Extract the [X, Y] coordinate from the center of the cell holding the provided text.  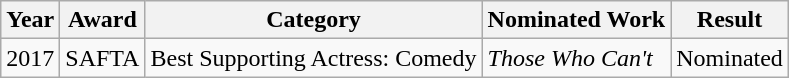
Result [730, 20]
2017 [30, 58]
Nominated Work [576, 20]
Nominated [730, 58]
Award [102, 20]
Year [30, 20]
Best Supporting Actress: Comedy [314, 58]
SAFTA [102, 58]
Those Who Can't [576, 58]
Category [314, 20]
